Detect which cell encompasses the target text, then output its (X, Y) center coordinate. 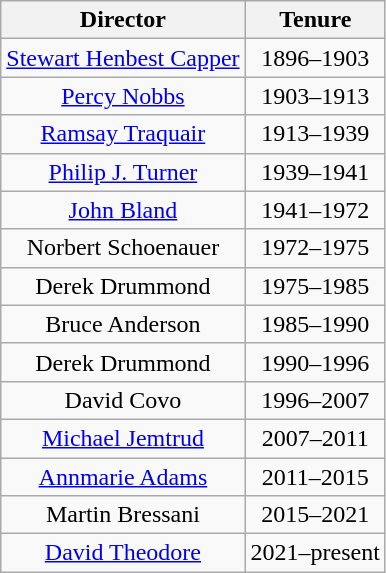
1903–1913 (315, 96)
Martin Bressani (123, 515)
Percy Nobbs (123, 96)
2007–2011 (315, 438)
2011–2015 (315, 477)
1985–1990 (315, 324)
2021–present (315, 553)
1941–1972 (315, 210)
Annmarie Adams (123, 477)
2015–2021 (315, 515)
David Theodore (123, 553)
1975–1985 (315, 286)
Director (123, 20)
Michael Jemtrud (123, 438)
1990–1996 (315, 362)
John Bland (123, 210)
Bruce Anderson (123, 324)
Stewart Henbest Capper (123, 58)
1913–1939 (315, 134)
1972–1975 (315, 248)
Tenure (315, 20)
Ramsay Traquair (123, 134)
David Covo (123, 400)
1996–2007 (315, 400)
Norbert Schoenauer (123, 248)
1896–1903 (315, 58)
1939–1941 (315, 172)
Philip J. Turner (123, 172)
